Detect which cell encompasses the target text, then output its (x, y) center coordinate. 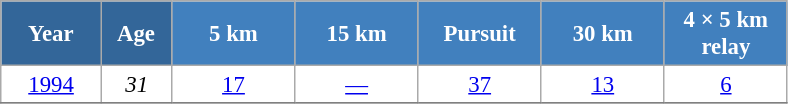
6 (726, 85)
30 km (602, 34)
15 km (356, 34)
Age (136, 34)
37 (480, 85)
— (356, 85)
Pursuit (480, 34)
13 (602, 85)
5 km (234, 34)
17 (234, 85)
Year (52, 34)
4 × 5 km relay (726, 34)
31 (136, 85)
1994 (52, 85)
